Find where the given text appears and provide that cell's center as (X, Y) coordinate. 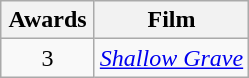
Shallow Grave (171, 58)
Film (171, 20)
3 (48, 58)
Awards (48, 20)
